Provide the [X, Y] coordinate of the cell's center where the given text is located.  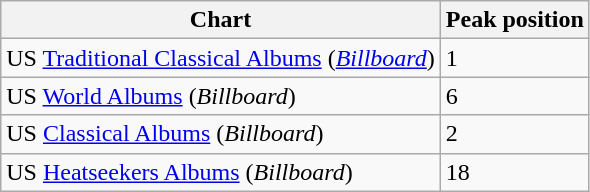
Chart [221, 20]
18 [514, 172]
6 [514, 96]
US Heatseekers Albums (Billboard) [221, 172]
US Classical Albums (Billboard) [221, 134]
Peak position [514, 20]
US Traditional Classical Albums (Billboard) [221, 58]
1 [514, 58]
2 [514, 134]
US World Albums (Billboard) [221, 96]
